Provide the (x, y) coordinate of the cell's center where the given text is located.  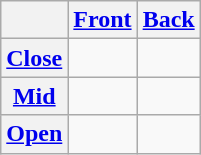
Close (34, 58)
Mid (34, 96)
Front (102, 20)
Open (34, 134)
Back (168, 20)
